Scan for the cell matching the given text and deliver its [x, y] coordinate at center. 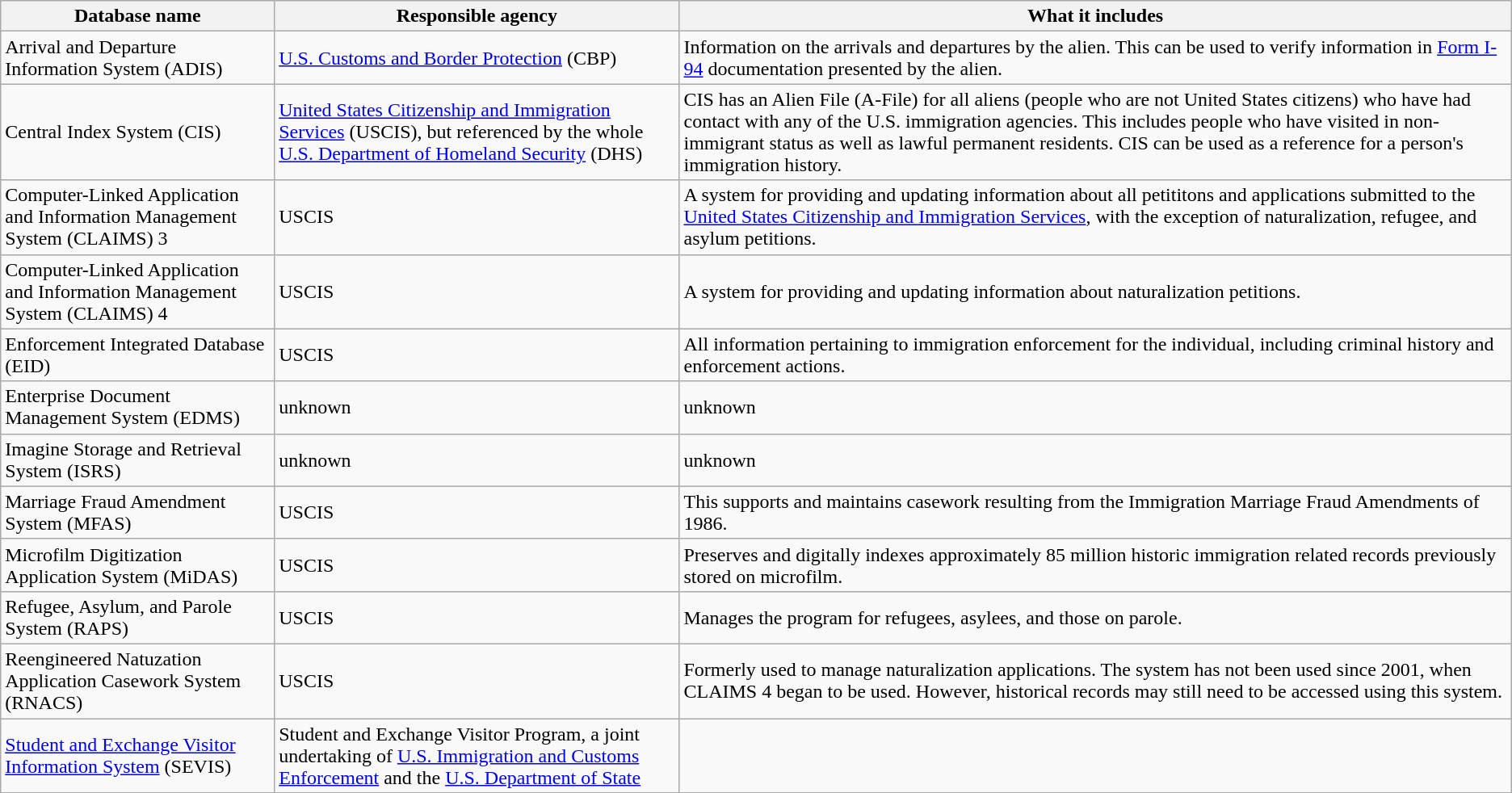
Arrival and Departure Information System (ADIS) [137, 58]
Computer-Linked Application and Information Management System (CLAIMS) 3 [137, 217]
What it includes [1095, 16]
Refugee, Asylum, and Parole System (RAPS) [137, 617]
Manages the program for refugees, asylees, and those on parole. [1095, 617]
Reengineered Natuzation Application Casework System (RNACS) [137, 681]
Student and Exchange Visitor Program, a joint undertaking of U.S. Immigration and Customs Enforcement and the U.S. Department of State [477, 756]
This supports and maintains casework resulting from the Immigration Marriage Fraud Amendments of 1986. [1095, 512]
Responsible agency [477, 16]
Marriage Fraud Amendment System (MFAS) [137, 512]
All information pertaining to immigration enforcement for the individual, including criminal history and enforcement actions. [1095, 355]
Microfilm Digitization Application System (MiDAS) [137, 565]
Student and Exchange Visitor Information System (SEVIS) [137, 756]
United States Citizenship and Immigration Services (USCIS), but referenced by the whole U.S. Department of Homeland Security (DHS) [477, 132]
Central Index System (CIS) [137, 132]
Computer-Linked Application and Information Management System (CLAIMS) 4 [137, 292]
Enterprise Document Management System (EDMS) [137, 407]
Preserves and digitally indexes approximately 85 million historic immigration related records previously stored on microfilm. [1095, 565]
Information on the arrivals and departures by the alien. This can be used to verify information in Form I-94 documentation presented by the alien. [1095, 58]
Imagine Storage and Retrieval System (ISRS) [137, 460]
U.S. Customs and Border Protection (CBP) [477, 58]
Enforcement Integrated Database (EID) [137, 355]
A system for providing and updating information about naturalization petitions. [1095, 292]
Database name [137, 16]
